Identify which cell holds the provided text, then report its (x, y) central coordinate. 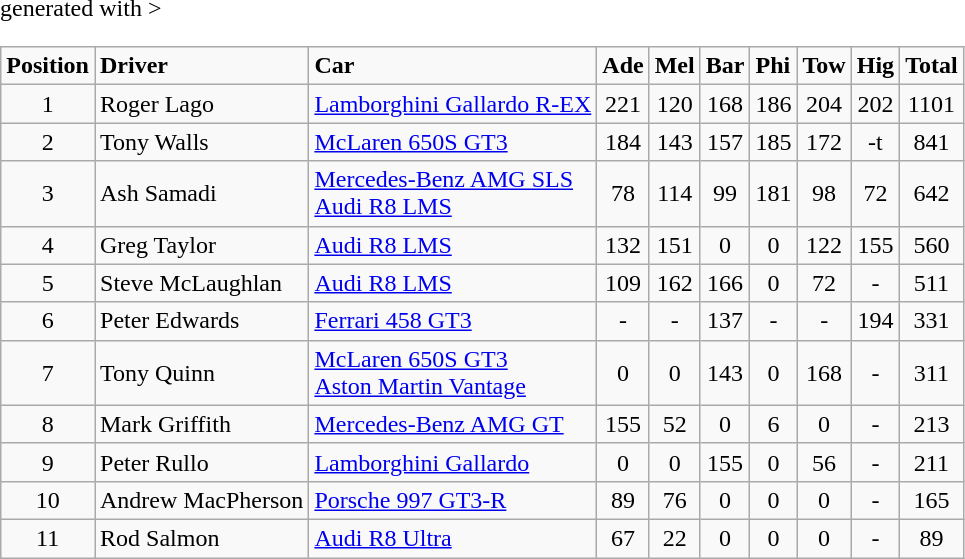
162 (674, 283)
5 (48, 283)
2 (48, 142)
122 (824, 245)
120 (674, 104)
McLaren 650S GT3 (453, 142)
22 (674, 538)
Lamborghini Gallardo (453, 462)
213 (932, 424)
221 (623, 104)
3 (48, 194)
157 (725, 142)
98 (824, 194)
Steve McLaughlan (201, 283)
-t (875, 142)
Roger Lago (201, 104)
Position (48, 66)
186 (774, 104)
9 (48, 462)
1101 (932, 104)
Tony Walls (201, 142)
172 (824, 142)
202 (875, 104)
Porsche 997 GT3-R (453, 500)
151 (674, 245)
7 (48, 372)
194 (875, 321)
Car (453, 66)
560 (932, 245)
Total (932, 66)
Audi R8 Ultra (453, 538)
10 (48, 500)
Ferrari 458 GT3 (453, 321)
Bar (725, 66)
841 (932, 142)
211 (932, 462)
Peter Rullo (201, 462)
Mark Griffith (201, 424)
181 (774, 194)
Mel (674, 66)
Andrew MacPherson (201, 500)
511 (932, 283)
78 (623, 194)
Phi (774, 66)
Tony Quinn (201, 372)
8 (48, 424)
109 (623, 283)
4 (48, 245)
132 (623, 245)
Hig (875, 66)
Tow (824, 66)
1 (48, 104)
Driver (201, 66)
McLaren 650S GT3 Aston Martin Vantage (453, 372)
165 (932, 500)
99 (725, 194)
Lamborghini Gallardo R-EX (453, 104)
642 (932, 194)
Ade (623, 66)
204 (824, 104)
114 (674, 194)
Peter Edwards (201, 321)
166 (725, 283)
76 (674, 500)
67 (623, 538)
Rod Salmon (201, 538)
Mercedes-Benz AMG SLS Audi R8 LMS (453, 194)
52 (674, 424)
311 (932, 372)
185 (774, 142)
Greg Taylor (201, 245)
331 (932, 321)
137 (725, 321)
184 (623, 142)
Mercedes-Benz AMG GT (453, 424)
Ash Samadi (201, 194)
11 (48, 538)
56 (824, 462)
